Scan for the cell matching the given text and deliver its [x, y] coordinate at center. 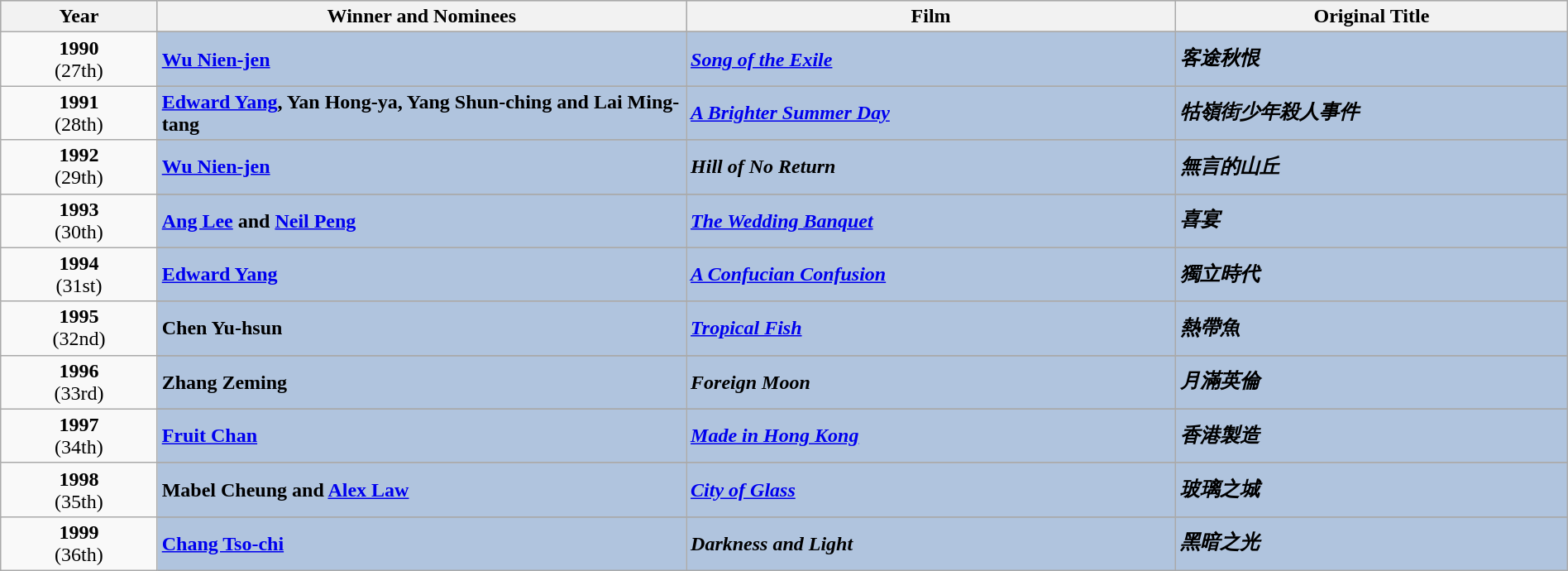
Fruit Chan [422, 435]
玻璃之城 [1372, 490]
Foreign Moon [931, 382]
喜宴 [1372, 220]
牯嶺街少年殺人事件 [1372, 113]
Film [931, 17]
Ang Lee and Neil Peng [422, 220]
Original Title [1372, 17]
1992(29th) [79, 167]
月滿英倫 [1372, 382]
A Brighter Summer Day [931, 113]
1996(33rd) [79, 382]
Chang Tso-chi [422, 543]
Song of the Exile [931, 60]
1998(35th) [79, 490]
獨立時代 [1372, 275]
Hill of No Return [931, 167]
香港製造 [1372, 435]
Chen Yu-hsun [422, 328]
1995(32nd) [79, 328]
熱帶魚 [1372, 328]
Made in Hong Kong [931, 435]
1997(34th) [79, 435]
1991(28th) [79, 113]
1994(31st) [79, 275]
Darkness and Light [931, 543]
Edward Yang, Yan Hong-ya, Yang Shun-ching and Lai Ming-tang [422, 113]
Mabel Cheung and Alex Law [422, 490]
Edward Yang [422, 275]
Year [79, 17]
1993(30th) [79, 220]
Winner and Nominees [422, 17]
客途秋恨 [1372, 60]
無言的山丘 [1372, 167]
The Wedding Banquet [931, 220]
City of Glass [931, 490]
A Confucian Confusion [931, 275]
黑暗之光 [1372, 543]
1990(27th) [79, 60]
Zhang Zeming [422, 382]
1999(36th) [79, 543]
Tropical Fish [931, 328]
